Determine the (X, Y) coordinate at the center of the cell enclosing the given text.  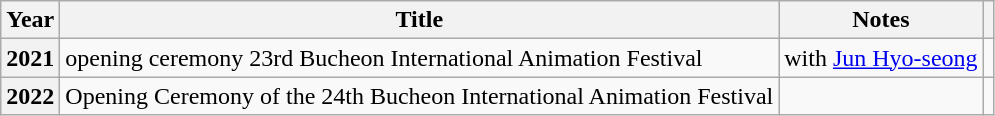
Title (420, 20)
Notes (881, 20)
with Jun Hyo-seong (881, 58)
2022 (30, 96)
Opening Ceremony of the 24th Bucheon International Animation Festival (420, 96)
Year (30, 20)
2021 (30, 58)
opening ceremony 23rd Bucheon International Animation Festival (420, 58)
